Return the [X, Y] coordinate for the center point of the cell that contains the specified text.  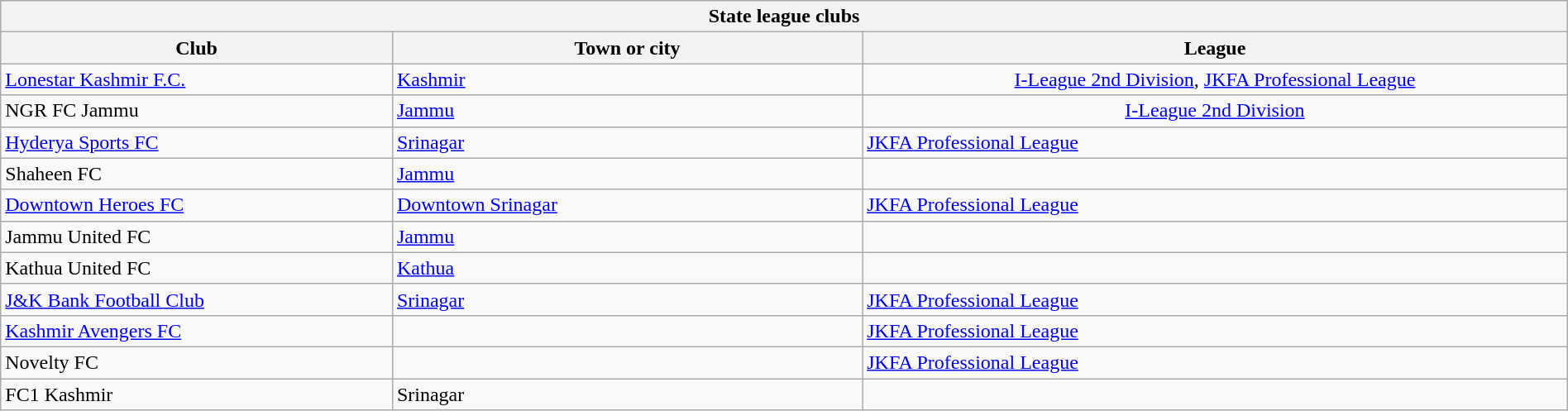
League [1216, 48]
Kathua United FC [197, 268]
Novelty FC [197, 362]
Kathua [627, 268]
Shaheen FC [197, 174]
NGR FC Jammu [197, 111]
FC1 Kashmir [197, 394]
Kashmir [627, 79]
Kashmir Avengers FC [197, 331]
I-League 2nd Division, JKFA Professional League [1216, 79]
Downtown Srinagar [627, 205]
Hyderya Sports FC [197, 142]
Lonestar Kashmir F.C. [197, 79]
J&K Bank Football Club [197, 299]
State league clubs [784, 17]
Town or city [627, 48]
Club [197, 48]
I-League 2nd Division [1216, 111]
Downtown Heroes FC [197, 205]
Jammu United FC [197, 237]
